Search for the cell housing the specified text and yield its (X, Y) center coordinate. 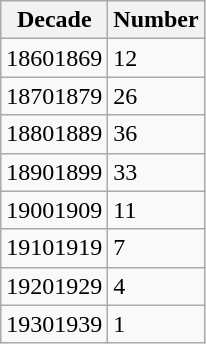
18601869 (54, 58)
19101919 (54, 248)
26 (156, 96)
11 (156, 210)
19001909 (54, 210)
19301939 (54, 324)
Number (156, 20)
Decade (54, 20)
33 (156, 172)
36 (156, 134)
4 (156, 286)
7 (156, 248)
1 (156, 324)
18901899 (54, 172)
18701879 (54, 96)
12 (156, 58)
19201929 (54, 286)
18801889 (54, 134)
